Output the [x, y] coordinate of the center of the cell containing the given text.  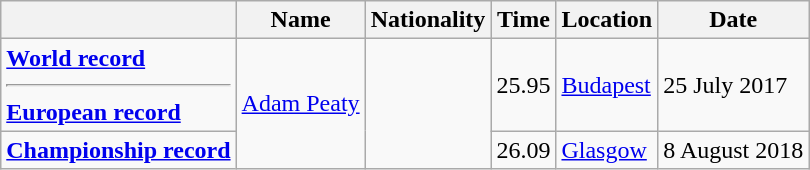
26.09 [524, 150]
Name [300, 20]
Adam Peaty [300, 104]
Championship record [118, 150]
Glasgow [607, 150]
World recordEuropean record [118, 85]
8 August 2018 [734, 150]
Time [524, 20]
25 July 2017 [734, 85]
Location [607, 20]
Nationality [428, 20]
Date [734, 20]
Budapest [607, 85]
25.95 [524, 85]
